Scan for the cell matching the given text and deliver its (X, Y) coordinate at center. 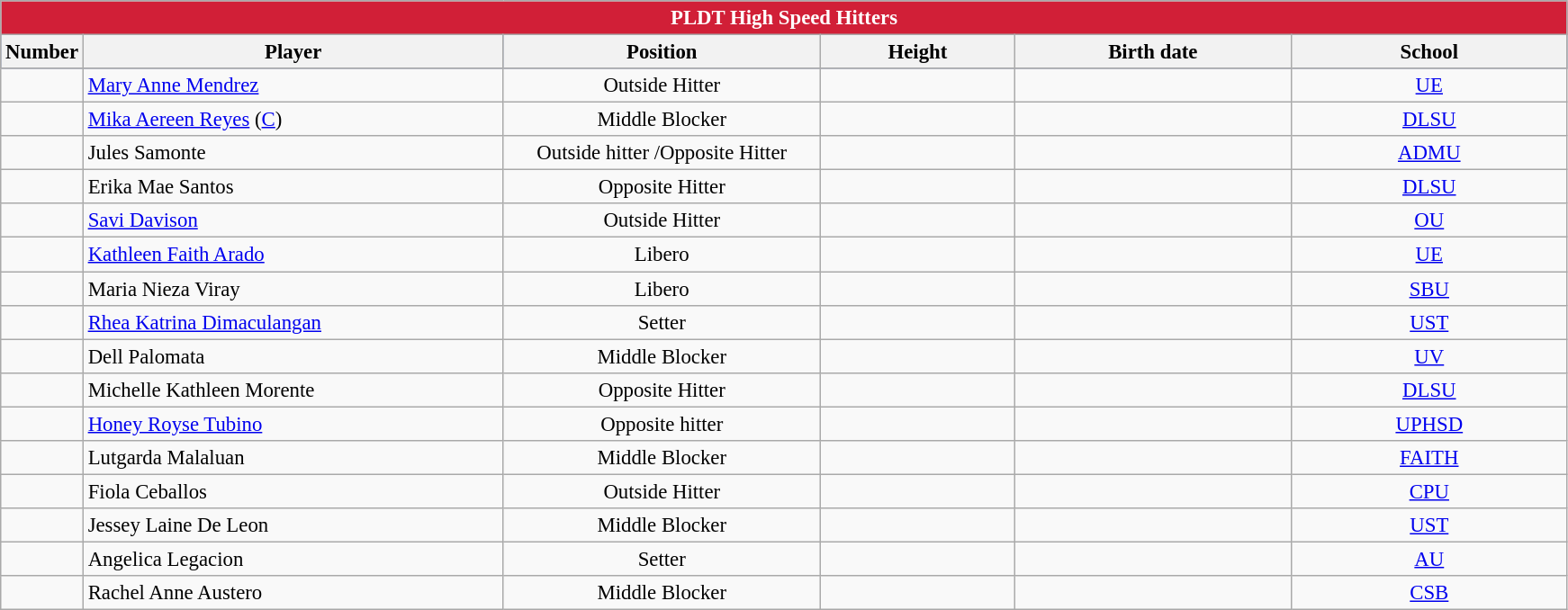
Number (42, 52)
Kathleen Faith Arado (293, 255)
Maria Nieza Viray (293, 289)
Savi Davison (293, 220)
Mary Anne Mendrez (293, 85)
PLDT High Speed Hitters (785, 18)
Honey Royse Tubino (293, 424)
Outside hitter /Opposite Hitter (662, 153)
OU (1429, 220)
Fiola Ceballos (293, 491)
Mika Aereen Reyes (C) (293, 120)
Jules Samonte (293, 153)
Rachel Anne Austero (293, 593)
Erika Mae Santos (293, 187)
AU (1429, 559)
Angelica Legacion (293, 559)
Position (662, 52)
Dell Palomata (293, 356)
Birth date (1152, 52)
FAITH (1429, 458)
UPHSD (1429, 424)
Jessey Laine De Leon (293, 525)
Rhea Katrina Dimaculangan (293, 322)
SBU (1429, 289)
CSB (1429, 593)
School (1429, 52)
CPU (1429, 491)
Opposite hitter (662, 424)
Player (293, 52)
Michelle Kathleen Morente (293, 390)
Lutgarda Malaluan (293, 458)
ADMU (1429, 153)
Height (918, 52)
UV (1429, 356)
